Identify which cell holds the provided text, then report its [x, y] central coordinate. 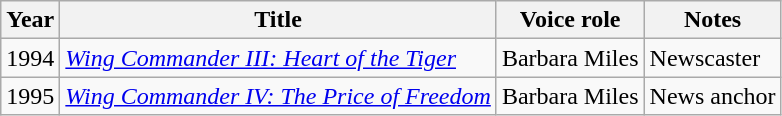
News anchor [712, 96]
Newscaster [712, 58]
1994 [30, 58]
Notes [712, 20]
Title [278, 20]
1995 [30, 96]
Year [30, 20]
Wing Commander III: Heart of the Tiger [278, 58]
Wing Commander IV: The Price of Freedom [278, 96]
Voice role [570, 20]
